Output the (x, y) coordinate of the center of the cell containing the given text.  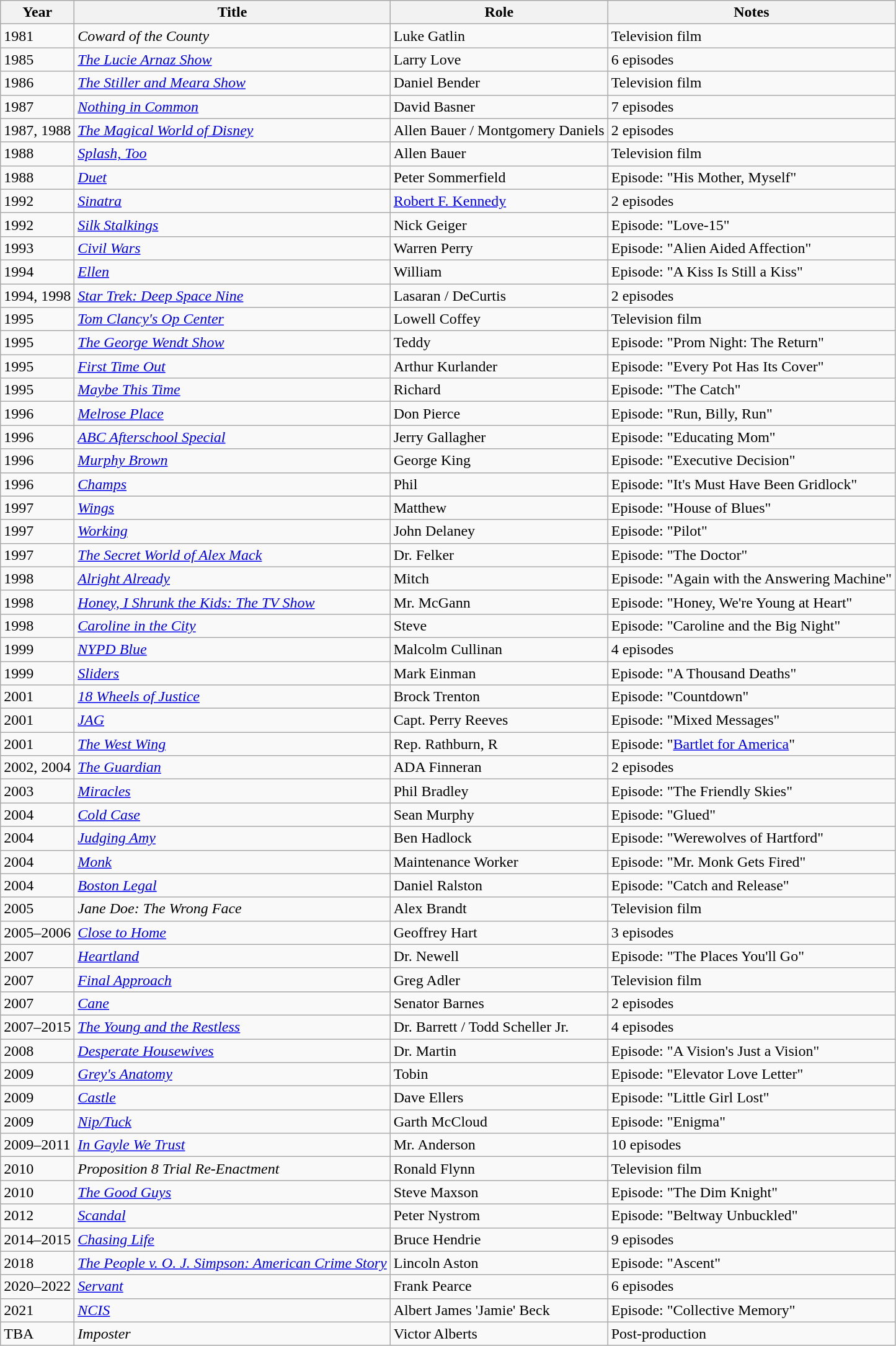
1994, 1998 (37, 296)
Grey's Anatomy (232, 1074)
9 episodes (752, 1239)
Dr. Barrett / Todd Scheller Jr. (499, 1027)
Greg Adler (499, 980)
2008 (37, 1051)
Wings (232, 508)
Frank Pearce (499, 1286)
Jerry Gallagher (499, 437)
Larry Love (499, 60)
Caroline in the City (232, 626)
In Gayle We Trust (232, 1145)
1994 (37, 272)
Final Approach (232, 980)
Episode: "The Dim Knight" (752, 1192)
Episode: "Caroline and the Big Night" (752, 626)
Melrose Place (232, 414)
Episode: "A Kiss Is Still a Kiss" (752, 272)
Garth McCloud (499, 1122)
Phil (499, 484)
Ellen (232, 272)
Episode: "The Places You'll Go" (752, 956)
Matthew (499, 508)
Victor Alberts (499, 1334)
3 episodes (752, 932)
2007–2015 (37, 1027)
TBA (37, 1334)
Monk (232, 862)
First Time Out (232, 366)
Bruce Hendrie (499, 1239)
Champs (232, 484)
Nick Geiger (499, 224)
ADA Finneran (499, 768)
2018 (37, 1263)
Alright Already (232, 578)
Episode: "Run, Billy, Run" (752, 414)
The People v. O. J. Simpson: American Crime Story (232, 1263)
Year (37, 12)
The George Wendt Show (232, 343)
2005–2006 (37, 932)
2003 (37, 791)
2021 (37, 1310)
Mitch (499, 578)
Tom Clancy's Op Center (232, 319)
2014–2015 (37, 1239)
Castle (232, 1098)
Episode: "His Mother, Myself" (752, 177)
Peter Sommerfield (499, 177)
Steve (499, 626)
Episode: "The Doctor" (752, 555)
Nothing in Common (232, 107)
Episode: "It's Must Have Been Gridlock" (752, 484)
2005 (37, 909)
Servant (232, 1286)
1985 (37, 60)
Richard (499, 390)
2002, 2004 (37, 768)
Ben Hadlock (499, 838)
Judging Amy (232, 838)
Miracles (232, 791)
Episode: "Werewolves of Hartford" (752, 838)
2012 (37, 1216)
10 episodes (752, 1145)
Episode: "Glued" (752, 815)
Episode: "A Thousand Deaths" (752, 673)
Daniel Ralston (499, 885)
Episode: "Love-15" (752, 224)
The Good Guys (232, 1192)
Episode: "Honey, We're Young at Heart" (752, 602)
Working (232, 531)
Episode: "Beltway Unbuckled" (752, 1216)
Malcolm Cullinan (499, 649)
Chasing Life (232, 1239)
Duet (232, 177)
Mark Einman (499, 673)
Close to Home (232, 932)
2009–2011 (37, 1145)
The Guardian (232, 768)
Tobin (499, 1074)
ABC Afterschool Special (232, 437)
Honey, I Shrunk the Kids: The TV Show (232, 602)
Episode: "Catch and Release" (752, 885)
Sliders (232, 673)
Silk Stalkings (232, 224)
Nip/Tuck (232, 1122)
Imposter (232, 1334)
Episode: "Enigma" (752, 1122)
Post-production (752, 1334)
The Magical World of Disney (232, 130)
Maintenance Worker (499, 862)
Senator Barnes (499, 1003)
Notes (752, 12)
Boston Legal (232, 885)
Jane Doe: The Wrong Face (232, 909)
Episode: "Executive Decision" (752, 461)
Steve Maxson (499, 1192)
JAG (232, 720)
Episode: "Alien Aided Affection" (752, 248)
Episode: "Bartlet for America" (752, 744)
Episode: "Little Girl Lost" (752, 1098)
Peter Nystrom (499, 1216)
Episode: "Every Pot Has Its Cover" (752, 366)
David Basner (499, 107)
Robert F. Kennedy (499, 201)
Mr. Anderson (499, 1145)
Ronald Flynn (499, 1169)
Dr. Felker (499, 555)
Lowell Coffey (499, 319)
1981 (37, 36)
Lincoln Aston (499, 1263)
The Young and the Restless (232, 1027)
Episode: "Elevator Love Letter" (752, 1074)
Episode: "Collective Memory" (752, 1310)
Allen Bauer (499, 154)
Lasaran / DeCurtis (499, 296)
Episode: "Mr. Monk Gets Fired" (752, 862)
Geoffrey Hart (499, 932)
Sinatra (232, 201)
Cold Case (232, 815)
Maybe This Time (232, 390)
Desperate Housewives (232, 1051)
Mr. McGann (499, 602)
The Stiller and Meara Show (232, 83)
1993 (37, 248)
Alex Brandt (499, 909)
Rep. Rathburn, R (499, 744)
Dave Ellers (499, 1098)
7 episodes (752, 107)
Warren Perry (499, 248)
Heartland (232, 956)
Sean Murphy (499, 815)
Don Pierce (499, 414)
Episode: "Pilot" (752, 531)
Role (499, 12)
Allen Bauer / Montgomery Daniels (499, 130)
Episode: "House of Blues" (752, 508)
Dr. Martin (499, 1051)
1987, 1988 (37, 130)
1986 (37, 83)
The Lucie Arnaz Show (232, 60)
The West Wing (232, 744)
Episode: "Mixed Messages" (752, 720)
Arthur Kurlander (499, 366)
William (499, 272)
Capt. Perry Reeves (499, 720)
Teddy (499, 343)
The Secret World of Alex Mack (232, 555)
18 Wheels of Justice (232, 697)
Episode: "Ascent" (752, 1263)
Splash, Too (232, 154)
Episode: "Countdown" (752, 697)
Brock Trenton (499, 697)
Episode: "Again with the Answering Machine" (752, 578)
NCIS (232, 1310)
Phil Bradley (499, 791)
Daniel Bender (499, 83)
Albert James 'Jamie' Beck (499, 1310)
Proposition 8 Trial Re-Enactment (232, 1169)
Star Trek: Deep Space Nine (232, 296)
Coward of the County (232, 36)
Title (232, 12)
Scandal (232, 1216)
Murphy Brown (232, 461)
Episode: "The Friendly Skies" (752, 791)
Luke Gatlin (499, 36)
2020–2022 (37, 1286)
1987 (37, 107)
George King (499, 461)
John Delaney (499, 531)
Episode: "The Catch" (752, 390)
NYPD Blue (232, 649)
Civil Wars (232, 248)
Dr. Newell (499, 956)
Episode: "Educating Mom" (752, 437)
Episode: "A Vision's Just a Vision" (752, 1051)
Episode: "Prom Night: The Return" (752, 343)
Cane (232, 1003)
